Return the (x, y) coordinate for the center point of the cell that contains the specified text.  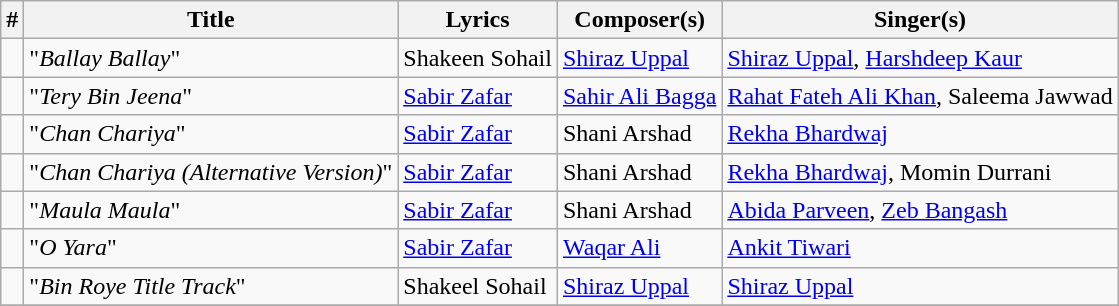
Rekha Bhardwaj, Momin Durrani (920, 172)
Shakeel Sohail (478, 286)
Abida Parveen, Zeb Bangash (920, 210)
Lyrics (478, 20)
Composer(s) (639, 20)
# (12, 20)
Ankit Tiwari (920, 248)
Rekha Bhardwaj (920, 134)
Title (211, 20)
"Chan Chariya (Alternative Version)" (211, 172)
"O Yara" (211, 248)
Singer(s) (920, 20)
"Tery Bin Jeena" (211, 96)
"Bin Roye Title Track" (211, 286)
Shiraz Uppal, Harshdeep Kaur (920, 58)
Rahat Fateh Ali Khan, Saleema Jawwad (920, 96)
Sahir Ali Bagga (639, 96)
"Chan Chariya" (211, 134)
"Maula Maula" (211, 210)
Waqar Ali (639, 248)
Shakeen Sohail (478, 58)
"Ballay Ballay" (211, 58)
